Return [X, Y] of the center of cell containing provided text 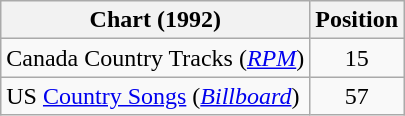
US Country Songs (Billboard) [156, 96]
57 [357, 96]
Canada Country Tracks (RPM) [156, 58]
Chart (1992) [156, 20]
15 [357, 58]
Position [357, 20]
